Detect which cell encompasses the target text, then output its [x, y] center coordinate. 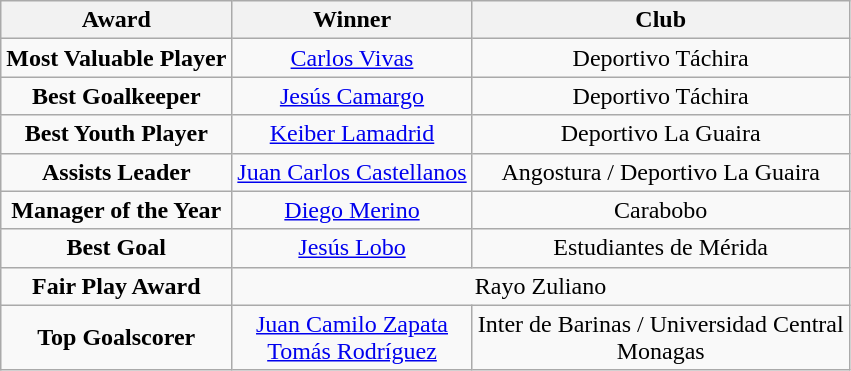
Angostura / Deportivo La Guaira [660, 172]
Inter de Barinas / Universidad CentralMonagas [660, 338]
Most Valuable Player [116, 58]
Fair Play Award [116, 286]
Award [116, 20]
Jesús Camargo [352, 96]
Top Goalscorer [116, 338]
Rayo Zuliano [540, 286]
Estudiantes de Mérida [660, 248]
Assists Leader [116, 172]
Juan Carlos Castellanos [352, 172]
Carlos Vivas [352, 58]
Keiber Lamadrid [352, 134]
Deportivo La Guaira [660, 134]
Jesús Lobo [352, 248]
Best Goal [116, 248]
Manager of the Year [116, 210]
Winner [352, 20]
Best Goalkeeper [116, 96]
Juan Camilo Zapata Tomás Rodríguez [352, 338]
Diego Merino [352, 210]
Club [660, 20]
Carabobo [660, 210]
Best Youth Player [116, 134]
